Return (X, Y) of the center of cell containing provided text 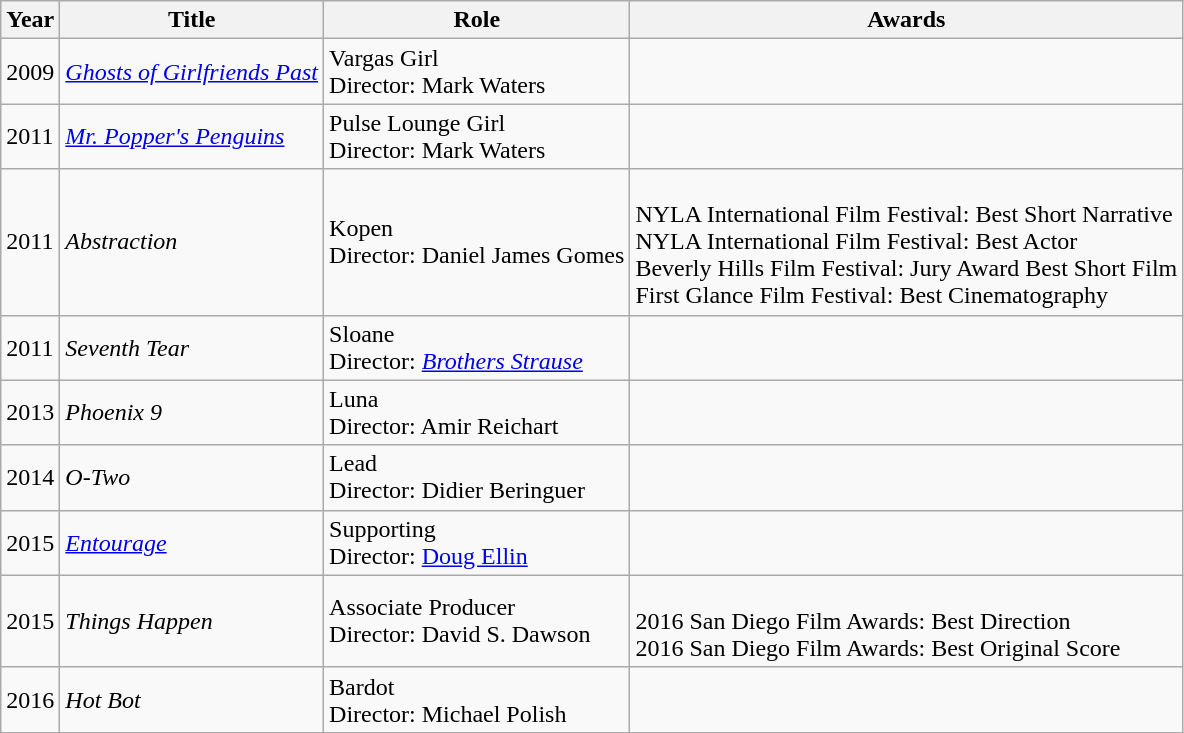
SupportingDirector: Doug Ellin (477, 542)
2016 San Diego Film Awards: Best Direction 2016 San Diego Film Awards: Best Original Score (906, 621)
Things Happen (192, 621)
LeadDirector: Didier Beringuer (477, 478)
Awards (906, 20)
Associate ProducerDirector: David S. Dawson (477, 621)
KopenDirector: Daniel James Gomes (477, 242)
2016 (30, 700)
Vargas GirlDirector: Mark Waters (477, 72)
Title (192, 20)
O-Two (192, 478)
Year (30, 20)
Seventh Tear (192, 348)
BardotDirector: Michael Polish (477, 700)
2009 (30, 72)
Entourage (192, 542)
LunaDirector: Amir Reichart (477, 412)
Abstraction (192, 242)
Pulse Lounge GirlDirector: Mark Waters (477, 136)
Mr. Popper's Penguins (192, 136)
Role (477, 20)
Ghosts of Girlfriends Past (192, 72)
Phoenix 9 (192, 412)
2014 (30, 478)
2013 (30, 412)
Hot Bot (192, 700)
SloaneDirector: Brothers Strause (477, 348)
